For the text-containing cell, return its midpoint in (x, y) coordinate format. 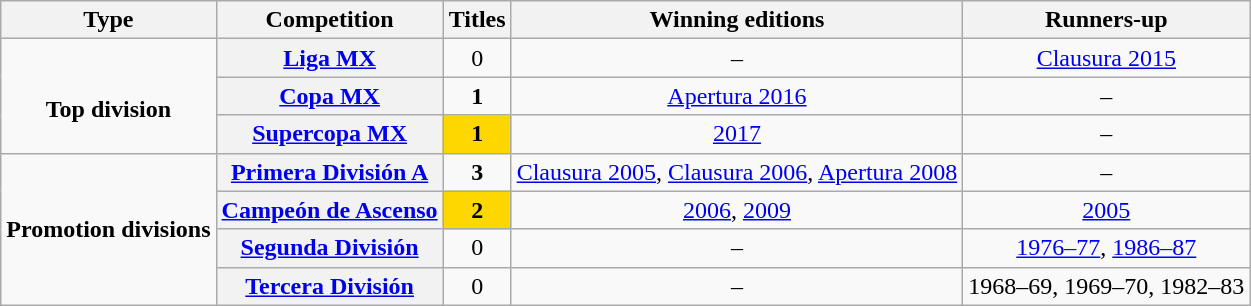
Top division (108, 96)
Supercopa MX (330, 134)
Segunda División (330, 248)
Clausura 2005, Clausura 2006, Apertura 2008 (737, 172)
3 (477, 172)
Winning editions (737, 20)
Type (108, 20)
Liga MX (330, 58)
Apertura 2016 (737, 96)
Titles (477, 20)
1976–77, 1986–87 (1106, 248)
2005 (1106, 210)
Copa MX (330, 96)
Runners-up (1106, 20)
Clausura 2015 (1106, 58)
Campeón de Ascenso (330, 210)
2017 (737, 134)
Competition (330, 20)
2 (477, 210)
Primera División A (330, 172)
Promotion divisions (108, 229)
2006, 2009 (737, 210)
Tercera División (330, 286)
1968–69, 1969–70, 1982–83 (1106, 286)
